Output the [x, y] coordinate of the center of the cell containing the given text.  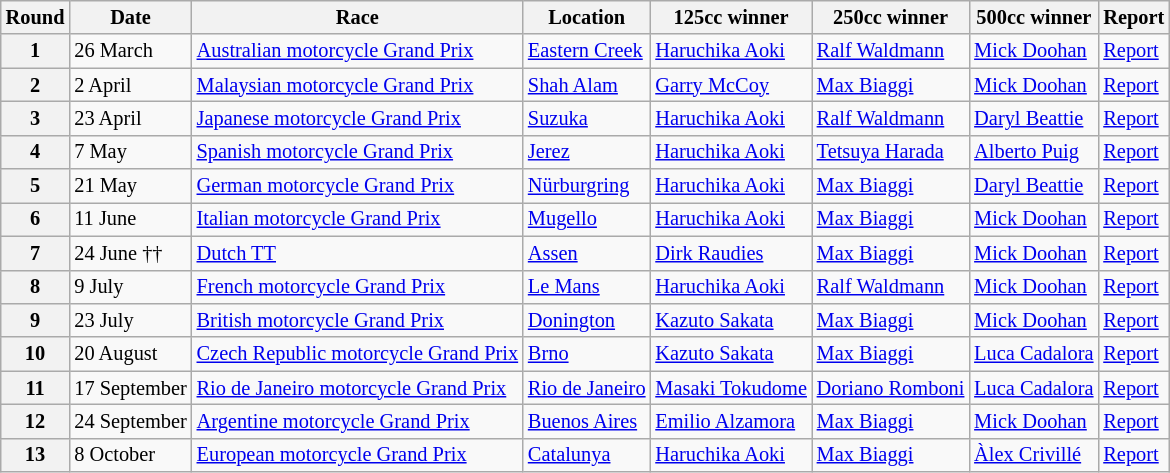
Date [130, 17]
Czech Republic motorcycle Grand Prix [358, 354]
Nürburgring [586, 186]
Italian motorcycle Grand Prix [358, 219]
Buenos Aires [586, 421]
7 May [130, 152]
Alberto Puig [1034, 152]
Rio de Janeiro motorcycle Grand Prix [358, 388]
Location [586, 17]
23 July [130, 320]
Eastern Creek [586, 51]
26 March [130, 51]
Jerez [586, 152]
10 [36, 354]
2 April [130, 85]
125cc winner [730, 17]
Race [358, 17]
4 [36, 152]
250cc winner [891, 17]
French motorcycle Grand Prix [358, 287]
11 June [130, 219]
24 June †† [130, 253]
Shah Alam [586, 85]
Garry McCoy [730, 85]
Argentine motorcycle Grand Prix [358, 421]
Dutch TT [358, 253]
21 May [130, 186]
Japanese motorcycle Grand Prix [358, 118]
13 [36, 455]
20 August [130, 354]
Assen [586, 253]
11 [36, 388]
2 [36, 85]
Tetsuya Harada [891, 152]
Mugello [586, 219]
Masaki Tokudome [730, 388]
Suzuka [586, 118]
European motorcycle Grand Prix [358, 455]
9 [36, 320]
British motorcycle Grand Prix [358, 320]
7 [36, 253]
Malaysian motorcycle Grand Prix [358, 85]
500cc winner [1034, 17]
Donington [586, 320]
8 [36, 287]
5 [36, 186]
9 July [130, 287]
Australian motorcycle Grand Prix [358, 51]
Catalunya [586, 455]
Round [36, 17]
23 April [130, 118]
8 October [130, 455]
12 [36, 421]
Brno [586, 354]
Emilio Alzamora [730, 421]
Àlex Crivillé [1034, 455]
Spanish motorcycle Grand Prix [358, 152]
Rio de Janeiro [586, 388]
Le Mans [586, 287]
1 [36, 51]
17 September [130, 388]
24 September [130, 421]
Dirk Raudies [730, 253]
Doriano Romboni [891, 388]
German motorcycle Grand Prix [358, 186]
3 [36, 118]
6 [36, 219]
